Determine the (x, y) coordinate at the center of the cell enclosing the given text.  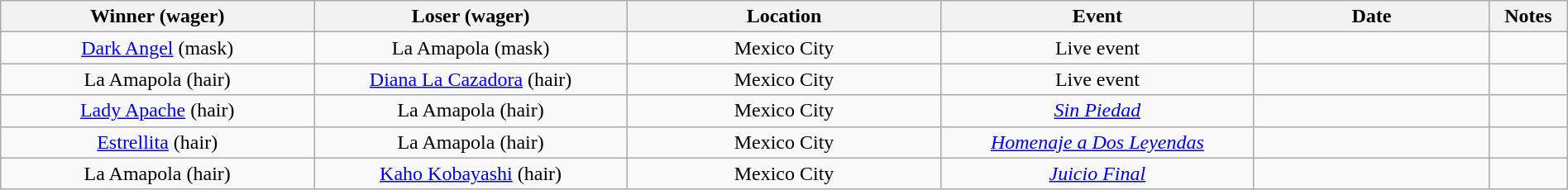
Homenaje a Dos Leyendas (1097, 142)
La Amapola (mask) (471, 48)
Kaho Kobayashi (hair) (471, 173)
Loser (wager) (471, 17)
Winner (wager) (157, 17)
Estrellita (hair) (157, 142)
Diana La Cazadora (hair) (471, 79)
Lady Apache (hair) (157, 111)
Notes (1528, 17)
Juicio Final (1097, 173)
Location (784, 17)
Date (1371, 17)
Event (1097, 17)
Sin Piedad (1097, 111)
Dark Angel (mask) (157, 48)
